Scan for the cell matching the given text and deliver its [x, y] coordinate at center. 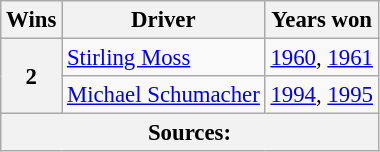
Wins [32, 20]
1960, 1961 [322, 58]
Driver [164, 20]
Years won [322, 20]
Michael Schumacher [164, 95]
Sources: [190, 133]
Stirling Moss [164, 58]
2 [32, 76]
1994, 1995 [322, 95]
